Return the [x, y] coordinate for the center point of the cell that contains the specified text.  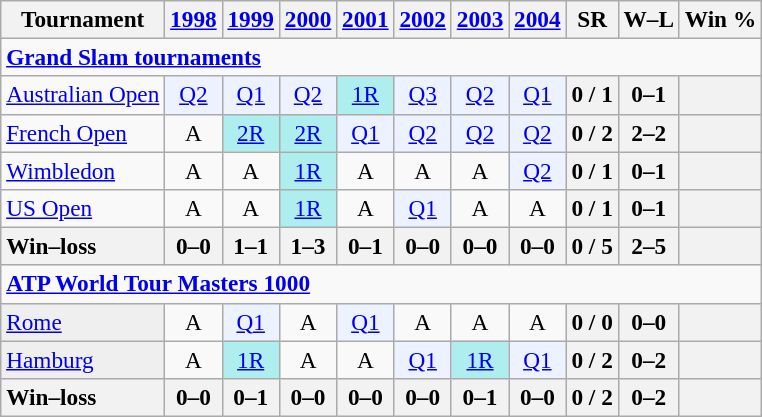
2004 [538, 19]
US Open [83, 208]
French Open [83, 133]
Q3 [422, 95]
2003 [480, 19]
1999 [250, 19]
SR [592, 19]
1–1 [250, 246]
0 / 5 [592, 246]
Hamburg [83, 359]
2001 [366, 19]
Australian Open [83, 95]
2000 [308, 19]
Grand Slam tournaments [382, 57]
1–3 [308, 246]
W–L [648, 19]
Rome [83, 322]
2002 [422, 19]
Wimbledon [83, 170]
0 / 0 [592, 322]
1998 [194, 19]
2–2 [648, 133]
2–5 [648, 246]
ATP World Tour Masters 1000 [382, 284]
Tournament [83, 19]
Win % [720, 19]
